Scan for the cell matching the given text and deliver its [X, Y] coordinate at center. 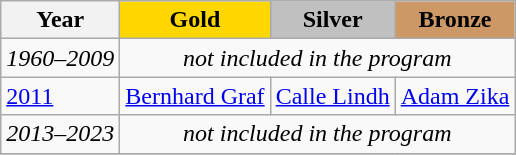
2013–2023 [60, 134]
Year [60, 20]
Silver [332, 20]
2011 [60, 96]
Adam Zika [455, 96]
Bronze [455, 20]
Bernhard Graf [195, 96]
Gold [195, 20]
Calle Lindh [332, 96]
1960–2009 [60, 58]
